Locate the cell with the specified text and output its (x, y) center coordinate. 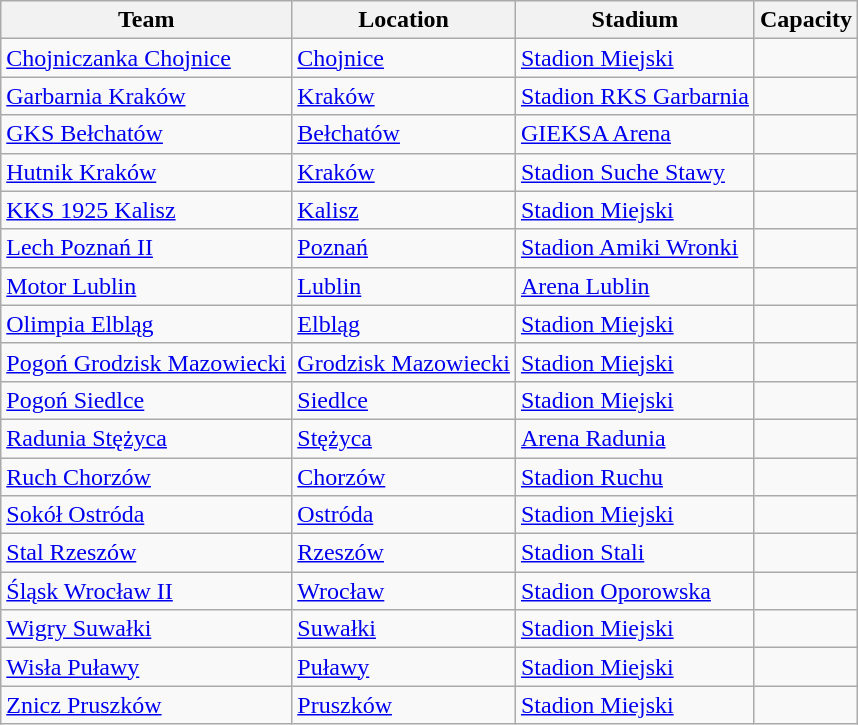
Capacity (806, 20)
Pruszków (404, 705)
GKS Bełchatów (146, 134)
Stadion Oporowska (634, 591)
Arena Lublin (634, 286)
Team (146, 20)
Puławy (404, 667)
Stadium (634, 20)
Suwałki (404, 629)
Olimpia Elbląg (146, 324)
Wrocław (404, 591)
Stadion Suche Stawy (634, 172)
Znicz Pruszków (146, 705)
Stadion Stali (634, 553)
Chorzów (404, 477)
Kalisz (404, 210)
Garbarnia Kraków (146, 96)
Lech Poznań II (146, 248)
Lublin (404, 286)
Rzeszów (404, 553)
Ostróda (404, 515)
KKS 1925 Kalisz (146, 210)
Stadion Ruchu (634, 477)
Stadion Amiki Wronki (634, 248)
Hutnik Kraków (146, 172)
Grodzisk Mazowiecki (404, 362)
Location (404, 20)
Bełchatów (404, 134)
Pogoń Grodzisk Mazowiecki (146, 362)
Wigry Suwałki (146, 629)
Wisła Puławy (146, 667)
Siedlce (404, 400)
Radunia Stężyca (146, 438)
Pogoń Siedlce (146, 400)
Arena Radunia (634, 438)
Motor Lublin (146, 286)
Elbląg (404, 324)
Śląsk Wrocław II (146, 591)
Sokół Ostróda (146, 515)
Ruch Chorzów (146, 477)
Stężyca (404, 438)
Poznań (404, 248)
Chojniczanka Chojnice (146, 58)
Stal Rzeszów (146, 553)
Chojnice (404, 58)
Stadion RKS Garbarnia (634, 96)
GIEKSA Arena (634, 134)
